For the text-containing cell, return its midpoint in (X, Y) coordinate format. 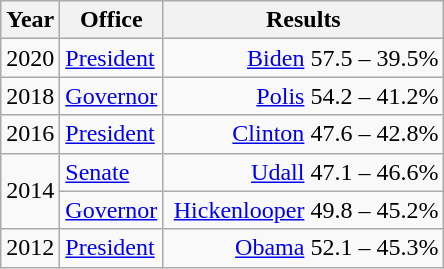
Clinton 47.6 – 42.8% (304, 134)
Hickenlooper 49.8 – 45.2% (304, 210)
Office (112, 20)
Year (30, 20)
Obama 52.1 – 45.3% (304, 248)
2012 (30, 248)
Biden 57.5 – 39.5% (304, 58)
2016 (30, 134)
2020 (30, 58)
Senate (112, 172)
Polis 54.2 – 41.2% (304, 96)
Udall 47.1 – 46.6% (304, 172)
Results (304, 20)
2018 (30, 96)
2014 (30, 191)
